Determine the [X, Y] coordinate at the center of the cell enclosing the given text.  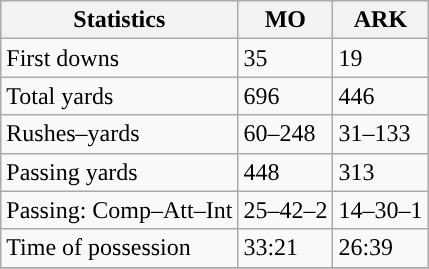
Rushes–yards [120, 134]
448 [286, 172]
696 [286, 96]
35 [286, 58]
19 [380, 58]
26:39 [380, 248]
60–248 [286, 134]
Passing: Comp–Att–Int [120, 210]
Time of possession [120, 248]
313 [380, 172]
31–133 [380, 134]
14–30–1 [380, 210]
Statistics [120, 20]
25–42–2 [286, 210]
ARK [380, 20]
446 [380, 96]
First downs [120, 58]
MO [286, 20]
33:21 [286, 248]
Total yards [120, 96]
Passing yards [120, 172]
